Detect which cell encompasses the target text, then output its [x, y] center coordinate. 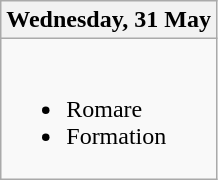
Wednesday, 31 May [109, 20]
RomareFormation [109, 109]
